From the cell containing the given text, extract its center point as (x, y) coordinate. 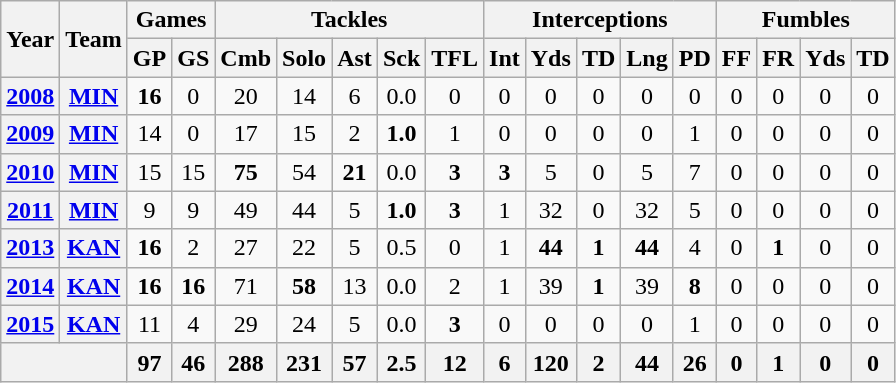
2015 (30, 324)
Solo (304, 58)
21 (355, 172)
2011 (30, 210)
26 (694, 362)
57 (355, 362)
17 (246, 134)
Interceptions (600, 20)
0.5 (401, 248)
7 (694, 172)
Team (94, 39)
2.5 (401, 362)
Lng (647, 58)
PD (694, 58)
Cmb (246, 58)
Games (170, 20)
Year (30, 39)
24 (304, 324)
58 (304, 286)
Sck (401, 58)
97 (149, 362)
54 (304, 172)
Fumbles (806, 20)
29 (246, 324)
Ast (355, 58)
2008 (30, 96)
13 (355, 286)
FF (736, 58)
11 (149, 324)
Tackles (350, 20)
Int (505, 58)
71 (246, 286)
46 (194, 362)
231 (304, 362)
120 (550, 362)
GP (149, 58)
2013 (30, 248)
12 (455, 362)
288 (246, 362)
20 (246, 96)
FR (778, 58)
27 (246, 248)
22 (304, 248)
8 (694, 286)
GS (194, 58)
TFL (455, 58)
2009 (30, 134)
2014 (30, 286)
75 (246, 172)
49 (246, 210)
2010 (30, 172)
